Provide the (x, y) coordinate of the cell's center where the given text is located.  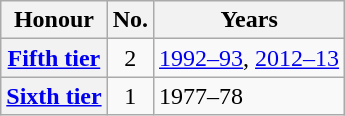
Fifth tier (54, 58)
Sixth tier (54, 96)
2 (130, 58)
1992–93, 2012–13 (250, 58)
1977–78 (250, 96)
Years (250, 20)
No. (130, 20)
Honour (54, 20)
1 (130, 96)
